Determine the [x, y] coordinate at the center of the cell enclosing the given text.  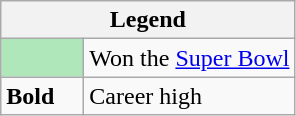
Won the Super Bowl [190, 58]
Career high [190, 96]
Bold [42, 96]
Legend [148, 20]
